Scan for the cell matching the given text and deliver its [X, Y] coordinate at center. 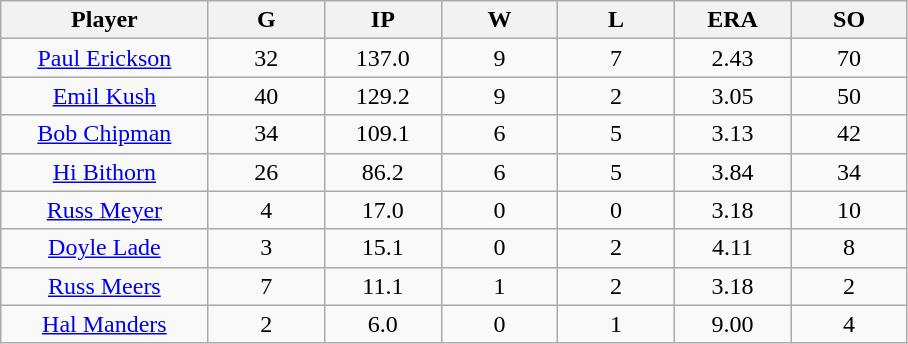
42 [850, 134]
8 [850, 248]
10 [850, 210]
50 [850, 96]
2.43 [732, 58]
3 [266, 248]
109.1 [384, 134]
70 [850, 58]
Player [104, 20]
Hi Bithorn [104, 172]
26 [266, 172]
9.00 [732, 324]
3.84 [732, 172]
IP [384, 20]
40 [266, 96]
86.2 [384, 172]
Russ Meers [104, 286]
Doyle Lade [104, 248]
L [616, 20]
Emil Kush [104, 96]
137.0 [384, 58]
Hal Manders [104, 324]
32 [266, 58]
Paul Erickson [104, 58]
W [500, 20]
15.1 [384, 248]
G [266, 20]
Bob Chipman [104, 134]
ERA [732, 20]
17.0 [384, 210]
6.0 [384, 324]
3.13 [732, 134]
4.11 [732, 248]
Russ Meyer [104, 210]
SO [850, 20]
11.1 [384, 286]
3.05 [732, 96]
129.2 [384, 96]
